Output the [x, y] coordinate of the center of the cell containing the given text.  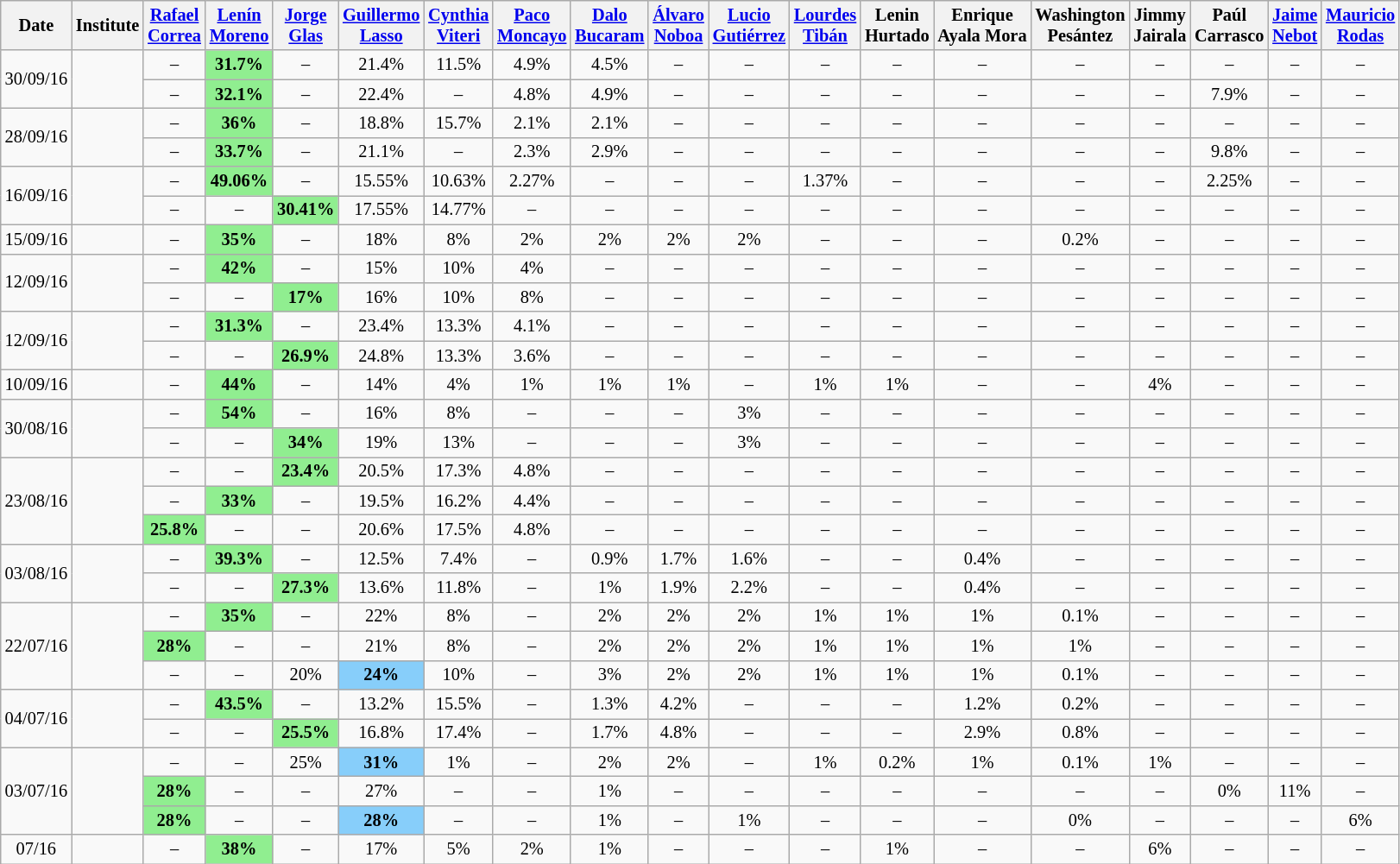
17.5% [458, 529]
11.5% [458, 65]
3.6% [532, 356]
EnriqueAyala Mora [982, 25]
10.63% [458, 181]
04/07/16 [36, 718]
30/08/16 [36, 428]
15.7% [458, 123]
GuillermoLasso [382, 25]
2.3% [532, 152]
30/09/16 [36, 79]
4.4% [532, 501]
44% [239, 384]
25.5% [306, 733]
4.5% [609, 65]
1.3% [609, 703]
9.8% [1229, 152]
WashingtonPesántez [1080, 25]
13% [458, 443]
LucioGutiérrez [749, 25]
4.2% [678, 703]
24.8% [382, 356]
30.41% [306, 210]
LeninHurtado [897, 25]
DaloBucaram [609, 25]
21.1% [382, 152]
7.4% [458, 558]
39.3% [239, 558]
MauricioRodas [1360, 25]
LenínMoreno [239, 25]
PacoMoncayo [532, 25]
24% [382, 675]
20.5% [382, 471]
28/09/16 [36, 136]
21% [382, 646]
54% [239, 413]
23/08/16 [36, 501]
20.6% [382, 529]
PaúlCarrasco [1229, 25]
33% [239, 501]
Date [36, 25]
15.5% [458, 703]
22% [382, 616]
43.5% [239, 703]
17.4% [458, 733]
12.5% [382, 558]
25% [306, 762]
0.9% [609, 558]
1.37% [825, 181]
JimmyJairala [1160, 25]
11% [1295, 791]
33.7% [239, 152]
03/07/16 [36, 791]
22.4% [382, 94]
16.2% [458, 501]
31.7% [239, 65]
19.5% [382, 501]
4.1% [532, 326]
17.3% [458, 471]
14.77% [458, 210]
31.3% [239, 326]
11.8% [458, 588]
26.9% [306, 356]
18% [382, 239]
03/08/16 [36, 573]
ÁlvaroNoboa [678, 25]
0.8% [1080, 733]
36% [239, 123]
16/09/16 [36, 195]
32.1% [239, 94]
13.2% [382, 703]
17.55% [382, 210]
2.2% [749, 588]
JorgeGlas [306, 25]
LourdesTibán [825, 25]
7.9% [1229, 94]
JaimeNebot [1295, 25]
20% [306, 675]
CynthiaViteri [458, 25]
13.6% [382, 588]
Institute [107, 25]
15/09/16 [36, 239]
25.8% [174, 529]
10/09/16 [36, 384]
42% [239, 268]
27.3% [306, 588]
14% [382, 384]
1.2% [982, 703]
34% [306, 443]
RafaelCorrea [174, 25]
27% [382, 791]
19% [382, 443]
49.06% [239, 181]
07/16 [36, 849]
5% [458, 849]
18.8% [382, 123]
16.8% [382, 733]
21.4% [382, 65]
38% [239, 849]
31% [382, 762]
1.9% [678, 588]
15.55% [382, 181]
1.6% [749, 558]
15% [382, 268]
22/07/16 [36, 646]
2.25% [1229, 181]
2.27% [532, 181]
